Extract the [x, y] coordinate from the center of the cell holding the provided text.  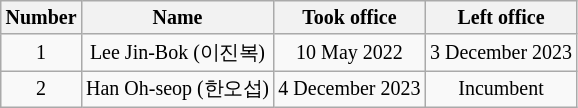
Lee Jin-Bok (이진복) [177, 53]
2 [42, 89]
Number [42, 18]
4 December 2023 [350, 89]
Incumbent [501, 89]
Left office [501, 18]
Took office [350, 18]
10 May 2022 [350, 53]
Name [177, 18]
3 December 2023 [501, 53]
1 [42, 53]
Han Oh-seop (한오섭) [177, 89]
